Determine the (X, Y) coordinate at the center of the cell enclosing the given text.  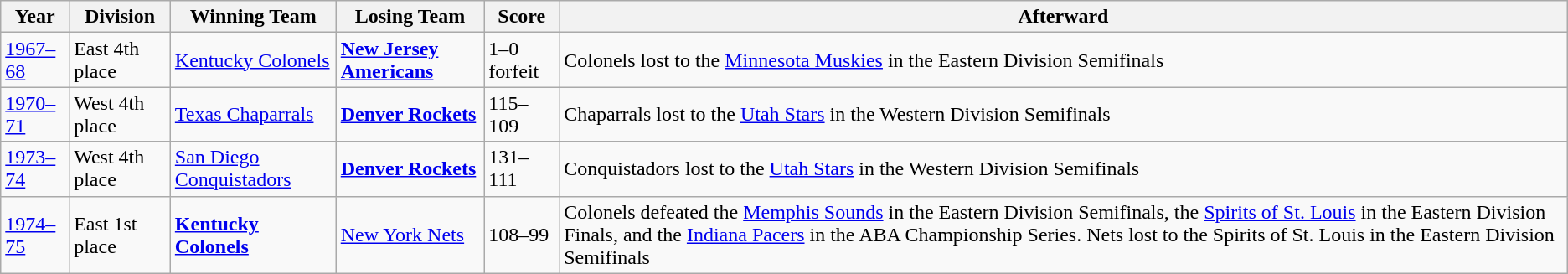
Winning Team (253, 17)
Texas Chaparrals (253, 114)
Losing Team (410, 17)
1973–74 (35, 169)
East 4th place (121, 60)
New York Nets (410, 235)
East 1st place (121, 235)
108–99 (522, 235)
1970–71 (35, 114)
San Diego Conquistadors (253, 169)
Score (522, 17)
New Jersey Americans (410, 60)
115–109 (522, 114)
131–111 (522, 169)
1967–68 (35, 60)
Year (35, 17)
1–0 forfeit (522, 60)
Conquistadors lost to the Utah Stars in the Western Division Semifinals (1064, 169)
Afterward (1064, 17)
Division (121, 17)
Colonels lost to the Minnesota Muskies in the Eastern Division Semifinals (1064, 60)
1974–75 (35, 235)
Chaparrals lost to the Utah Stars in the Western Division Semifinals (1064, 114)
